Output the [x, y] coordinate of the center of the cell containing the given text.  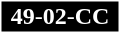
49-02-CC [60, 17]
